Find where the given text appears and provide that cell's center as [x, y] coordinate. 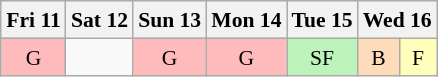
Wed 16 [398, 20]
Mon 14 [246, 20]
Fri 11 [34, 20]
B [379, 56]
Sat 12 [100, 20]
SF [322, 56]
Sun 13 [170, 20]
Tue 15 [322, 20]
F [418, 56]
